Return the [X, Y] coordinate for the center point of the cell that contains the specified text.  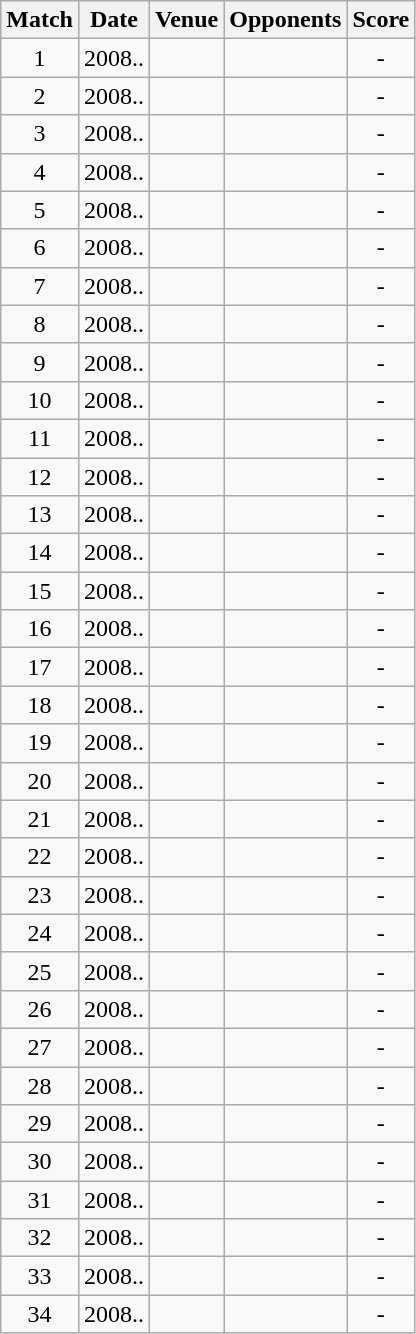
Score [381, 20]
22 [40, 857]
5 [40, 210]
17 [40, 667]
3 [40, 134]
29 [40, 1124]
1 [40, 58]
18 [40, 705]
25 [40, 971]
Venue [187, 20]
10 [40, 400]
Date [114, 20]
19 [40, 743]
31 [40, 1200]
6 [40, 248]
24 [40, 933]
7 [40, 286]
11 [40, 438]
12 [40, 477]
16 [40, 629]
21 [40, 819]
Opponents [286, 20]
33 [40, 1276]
28 [40, 1085]
8 [40, 324]
32 [40, 1238]
30 [40, 1162]
15 [40, 591]
34 [40, 1314]
27 [40, 1047]
20 [40, 781]
26 [40, 1009]
4 [40, 172]
14 [40, 553]
Match [40, 20]
9 [40, 362]
13 [40, 515]
23 [40, 895]
2 [40, 96]
